Identify which cell holds the provided text, then report its (X, Y) central coordinate. 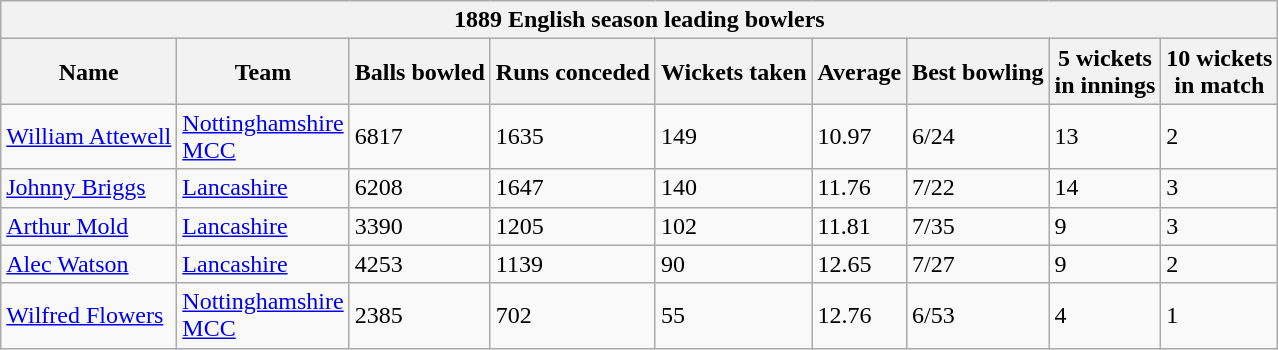
10.97 (860, 136)
102 (734, 226)
Team (263, 72)
6/53 (978, 316)
Wilfred Flowers (89, 316)
12.76 (860, 316)
Arthur Mold (89, 226)
14 (1105, 188)
7/35 (978, 226)
12.65 (860, 264)
1647 (572, 188)
William Attewell (89, 136)
1 (1220, 316)
Johnny Briggs (89, 188)
90 (734, 264)
4 (1105, 316)
Average (860, 72)
7/27 (978, 264)
4253 (420, 264)
5 wicketsin innings (1105, 72)
11.81 (860, 226)
6/24 (978, 136)
6208 (420, 188)
10 wicketsin match (1220, 72)
1889 English season leading bowlers (640, 20)
11.76 (860, 188)
702 (572, 316)
3390 (420, 226)
2385 (420, 316)
Alec Watson (89, 264)
Best bowling (978, 72)
Runs conceded (572, 72)
13 (1105, 136)
149 (734, 136)
Wickets taken (734, 72)
Balls bowled (420, 72)
55 (734, 316)
7/22 (978, 188)
1635 (572, 136)
1205 (572, 226)
Name (89, 72)
1139 (572, 264)
6817 (420, 136)
140 (734, 188)
